Extract the [x, y] coordinate from the center of the cell holding the provided text.  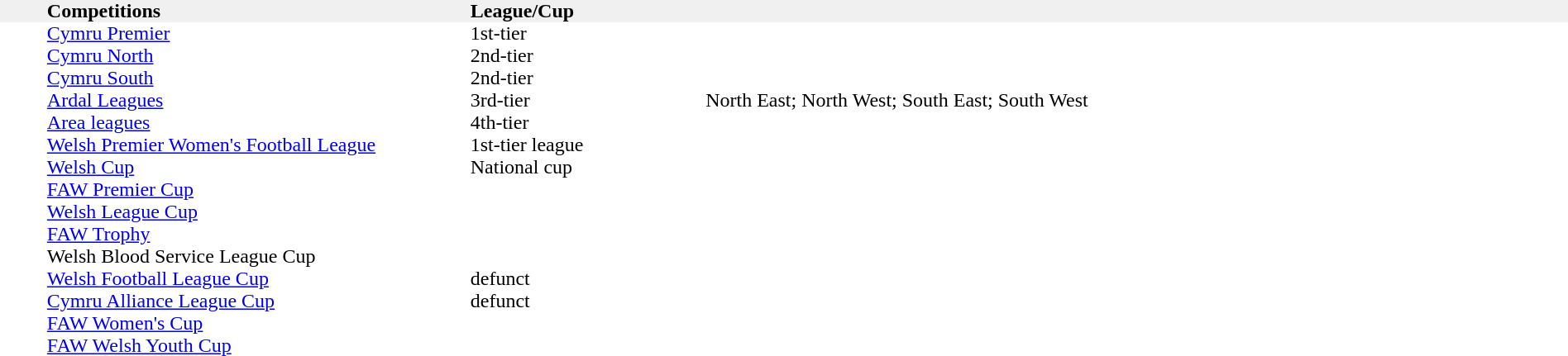
Area leagues [259, 122]
National cup [588, 167]
3rd-tier [588, 101]
1st-tier league [588, 145]
Welsh Football League Cup [259, 279]
Welsh Blood Service League Cup [259, 256]
Cymru Alliance League Cup [259, 301]
League/Cup [588, 12]
1st-tier [588, 33]
North East; North West; South East; South West [1136, 101]
Competitions [259, 12]
Welsh Cup [259, 167]
Welsh Premier Women's Football League [259, 145]
Cymru North [259, 56]
Ardal Leagues [259, 101]
FAW Women's Cup [259, 324]
Welsh League Cup [259, 211]
Cymru Premier [259, 33]
4th-tier [588, 122]
Cymru South [259, 78]
FAW Premier Cup [259, 190]
FAW Trophy [259, 235]
